Return (X, Y) of the center of cell containing provided text 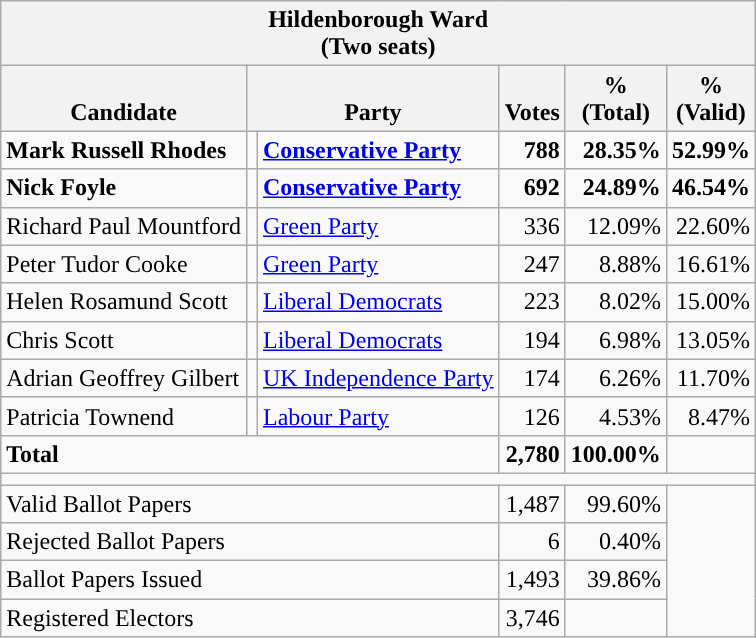
174 (532, 378)
%(Total) (616, 98)
194 (532, 340)
Ballot Papers Issued (250, 580)
28.35% (616, 150)
1,493 (532, 580)
6 (532, 542)
Party (372, 98)
Labour Party (379, 416)
Registered Electors (250, 618)
UK Independence Party (379, 378)
99.60% (616, 503)
Adrian Geoffrey Gilbert (124, 378)
Richard Paul Mountford (124, 226)
Nick Foyle (124, 188)
13.05% (710, 340)
8.47% (710, 416)
52.99% (710, 150)
3,746 (532, 618)
%(Valid) (710, 98)
6.26% (616, 378)
46.54% (710, 188)
Rejected Ballot Papers (250, 542)
24.89% (616, 188)
126 (532, 416)
1,487 (532, 503)
8.88% (616, 264)
0.40% (616, 542)
Votes (532, 98)
Helen Rosamund Scott (124, 302)
8.02% (616, 302)
Valid Ballot Papers (250, 503)
12.09% (616, 226)
247 (532, 264)
22.60% (710, 226)
336 (532, 226)
788 (532, 150)
11.70% (710, 378)
6.98% (616, 340)
39.86% (616, 580)
2,780 (532, 454)
Total (250, 454)
Candidate (124, 98)
Chris Scott (124, 340)
Patricia Townend (124, 416)
16.61% (710, 264)
Peter Tudor Cooke (124, 264)
4.53% (616, 416)
15.00% (710, 302)
100.00% (616, 454)
Mark Russell Rhodes (124, 150)
223 (532, 302)
692 (532, 188)
Hildenborough Ward(Two seats) (378, 34)
